From the cell containing the given text, extract its center point as (x, y) coordinate. 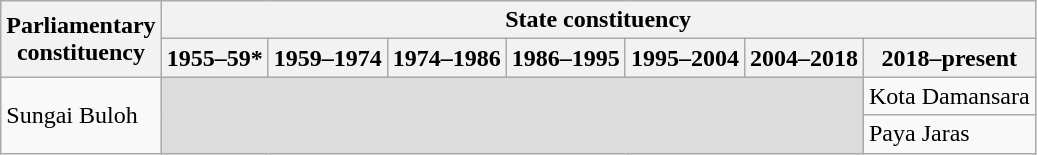
Sungai Buloh (81, 115)
1955–59* (214, 58)
Paya Jaras (949, 134)
2004–2018 (804, 58)
1974–1986 (446, 58)
Parliamentaryconstituency (81, 39)
State constituency (598, 20)
Kota Damansara (949, 96)
1995–2004 (684, 58)
1959–1974 (328, 58)
2018–present (949, 58)
1986–1995 (566, 58)
